Extract the (x, y) coordinate from the center of the cell holding the provided text.  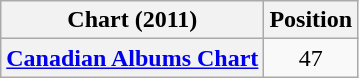
47 (311, 58)
Position (311, 20)
Canadian Albums Chart (132, 58)
Chart (2011) (132, 20)
